For the text-containing cell, return its midpoint in (x, y) coordinate format. 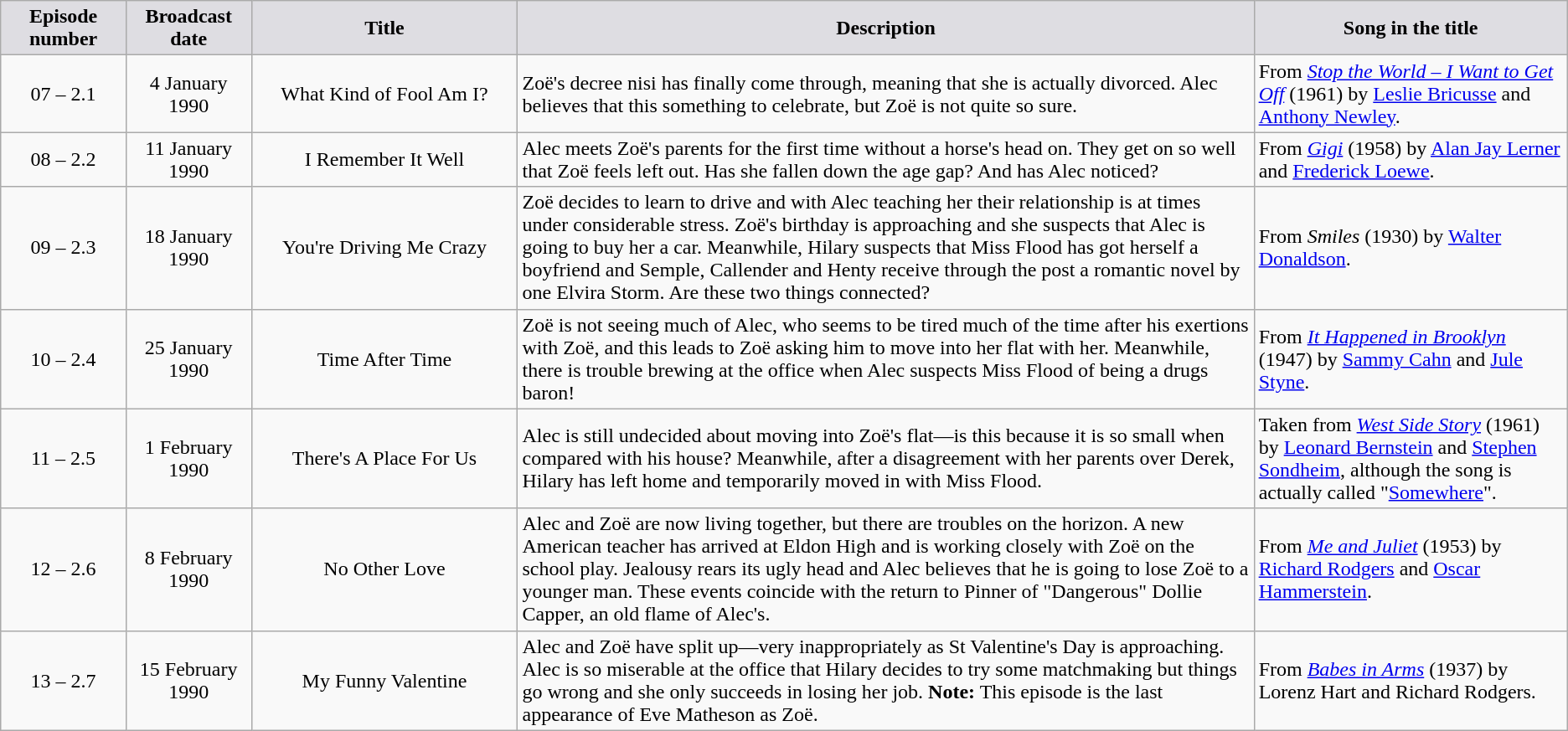
Taken from West Side Story (1961) by Leonard Bernstein and Stephen Sondheim, although the song is actually called "Somewhere". (1411, 459)
10 – 2.4 (64, 358)
From It Happened in Brooklyn (1947) by Sammy Cahn and Jule Styne. (1411, 358)
There's A Place For Us (384, 459)
11 January 1990 (188, 159)
No Other Love (384, 569)
8 February 1990 (188, 569)
25 January 1990 (188, 358)
4 January 1990 (188, 94)
Title (384, 28)
Description (886, 28)
From Gigi (1958) by Alan Jay Lerner and Frederick Loewe. (1411, 159)
You're Driving Me Crazy (384, 248)
13 – 2.7 (64, 680)
From Smiles (1930) by Walter Donaldson. (1411, 248)
1 February 1990 (188, 459)
Broadcast date (188, 28)
I Remember It Well (384, 159)
11 – 2.5 (64, 459)
Song in the title (1411, 28)
What Kind of Fool Am I? (384, 94)
My Funny Valentine (384, 680)
18 January 1990 (188, 248)
From Stop the World – I Want to Get Off (1961) by Leslie Bricusse and Anthony Newley. (1411, 94)
From Me and Juliet (1953) by Richard Rodgers and Oscar Hammerstein. (1411, 569)
15 February 1990 (188, 680)
12 – 2.6 (64, 569)
07 – 2.1 (64, 94)
09 – 2.3 (64, 248)
Episode number (64, 28)
Time After Time (384, 358)
From Babes in Arms (1937) by Lorenz Hart and Richard Rodgers. (1411, 680)
08 – 2.2 (64, 159)
